Determine the (X, Y) coordinate at the center of the cell enclosing the given text.  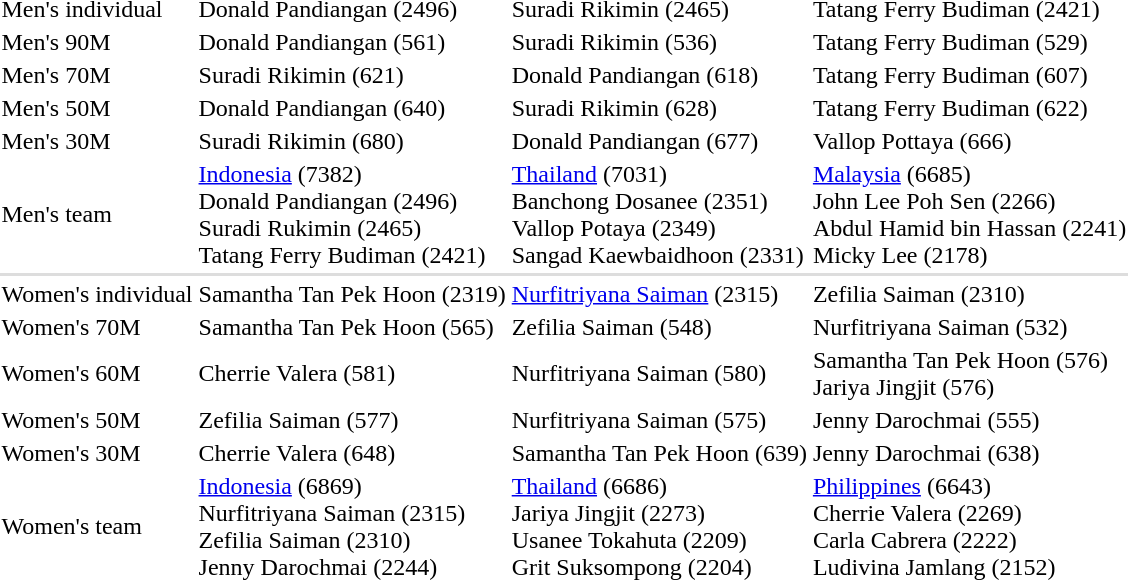
Women's 60M (97, 374)
Samantha Tan Pek Hoon (2319) (352, 294)
Cherrie Valera (648) (352, 453)
Tatang Ferry Budiman (607) (969, 75)
Jenny Darochmai (638) (969, 453)
Nurfitriyana Saiman (532) (969, 327)
Women's 70M (97, 327)
Zefilia Saiman (2310) (969, 294)
Men's 70M (97, 75)
Jenny Darochmai (555) (969, 420)
Suradi Rikimin (680) (352, 141)
Samantha Tan Pek Hoon (565) (352, 327)
Nurfitriyana Saiman (580) (659, 374)
Nurfitriyana Saiman (2315) (659, 294)
Donald Pandiangan (561) (352, 42)
Donald Pandiangan (640) (352, 108)
Cherrie Valera (581) (352, 374)
Samantha Tan Pek Hoon (639) (659, 453)
Men's team (97, 214)
Men's 50M (97, 108)
Women's 50M (97, 420)
Women's individual (97, 294)
Men's 90M (97, 42)
Malaysia (6685)John Lee Poh Sen (2266)Abdul Hamid bin Hassan (2241)Micky Lee (2178) (969, 214)
Zefilia Saiman (548) (659, 327)
Men's 30M (97, 141)
Donald Pandiangan (677) (659, 141)
Donald Pandiangan (618) (659, 75)
Thailand (7031)Banchong Dosanee (2351)Vallop Potaya (2349)Sangad Kaewbaidhoon (2331) (659, 214)
Nurfitriyana Saiman (575) (659, 420)
Suradi Rikimin (536) (659, 42)
Samantha Tan Pek Hoon (576) Jariya Jingjit (576) (969, 374)
Indonesia (7382)Donald Pandiangan (2496)Suradi Rukimin (2465)Tatang Ferry Budiman (2421) (352, 214)
Suradi Rikimin (621) (352, 75)
Tatang Ferry Budiman (529) (969, 42)
Vallop Pottaya (666) (969, 141)
Tatang Ferry Budiman (622) (969, 108)
Suradi Rikimin (628) (659, 108)
Women's 30M (97, 453)
Zefilia Saiman (577) (352, 420)
